For the text-containing cell, return its midpoint in [X, Y] coordinate format. 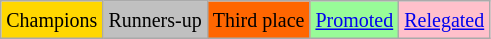
Runners-up [155, 20]
Promoted [354, 20]
Relegated [444, 20]
Champions [52, 20]
Third place [258, 20]
